Output the (x, y) coordinate of the center of the cell containing the given text.  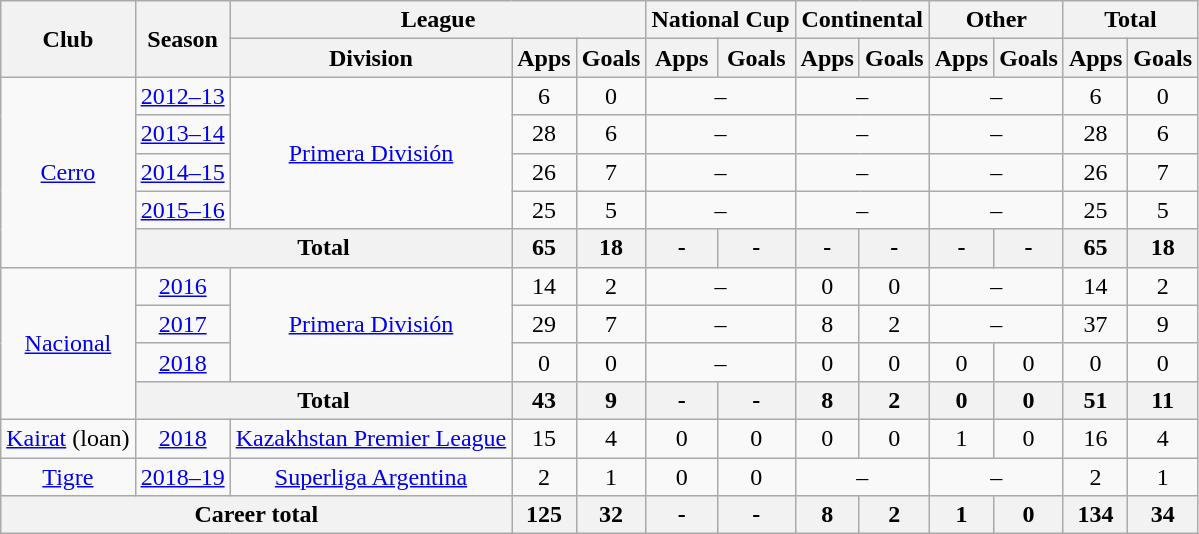
11 (1163, 400)
Kazakhstan Premier League (371, 438)
Season (182, 39)
2015–16 (182, 210)
National Cup (720, 20)
Cerro (68, 172)
Other (996, 20)
2013–14 (182, 134)
Kairat (loan) (68, 438)
2018–19 (182, 477)
2012–13 (182, 96)
Career total (256, 515)
Tigre (68, 477)
League (438, 20)
2014–15 (182, 172)
15 (544, 438)
51 (1095, 400)
2016 (182, 286)
Division (371, 58)
34 (1163, 515)
Continental (862, 20)
32 (611, 515)
16 (1095, 438)
29 (544, 324)
134 (1095, 515)
Club (68, 39)
125 (544, 515)
37 (1095, 324)
Superliga Argentina (371, 477)
2017 (182, 324)
43 (544, 400)
Nacional (68, 343)
